Identify which cell holds the provided text, then report its (x, y) central coordinate. 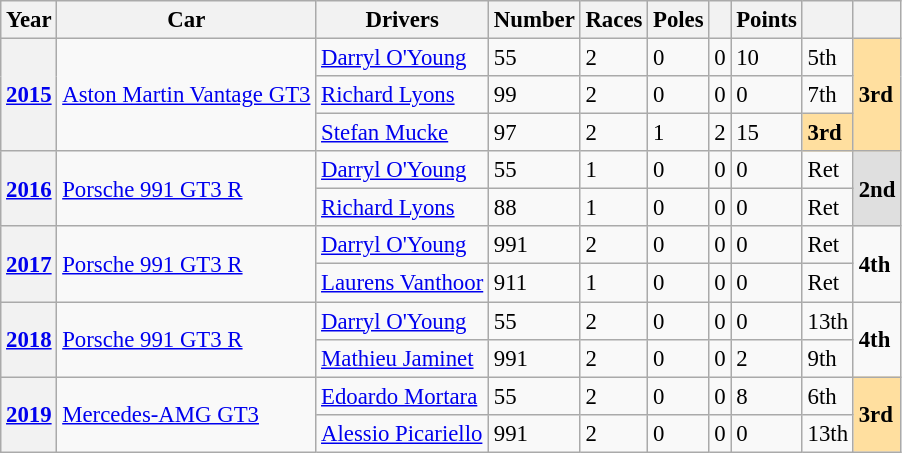
2nd (876, 188)
97 (535, 133)
2015 (29, 96)
Mercedes-AMG GT3 (186, 414)
Car (186, 20)
2018 (29, 340)
Laurens Vanthoor (402, 283)
99 (535, 95)
Points (766, 20)
88 (535, 208)
911 (535, 283)
5th (828, 58)
Year (29, 20)
9th (828, 358)
7th (828, 95)
Number (535, 20)
15 (766, 133)
8 (766, 396)
2017 (29, 264)
Stefan Mucke (402, 133)
2016 (29, 188)
2019 (29, 414)
Poles (678, 20)
Mathieu Jaminet (402, 358)
10 (766, 58)
Races (614, 20)
Edoardo Mortara (402, 396)
6th (828, 396)
Drivers (402, 20)
Aston Martin Vantage GT3 (186, 96)
Alessio Picariello (402, 433)
